Determine the (x, y) coordinate at the center of the cell enclosing the given text.  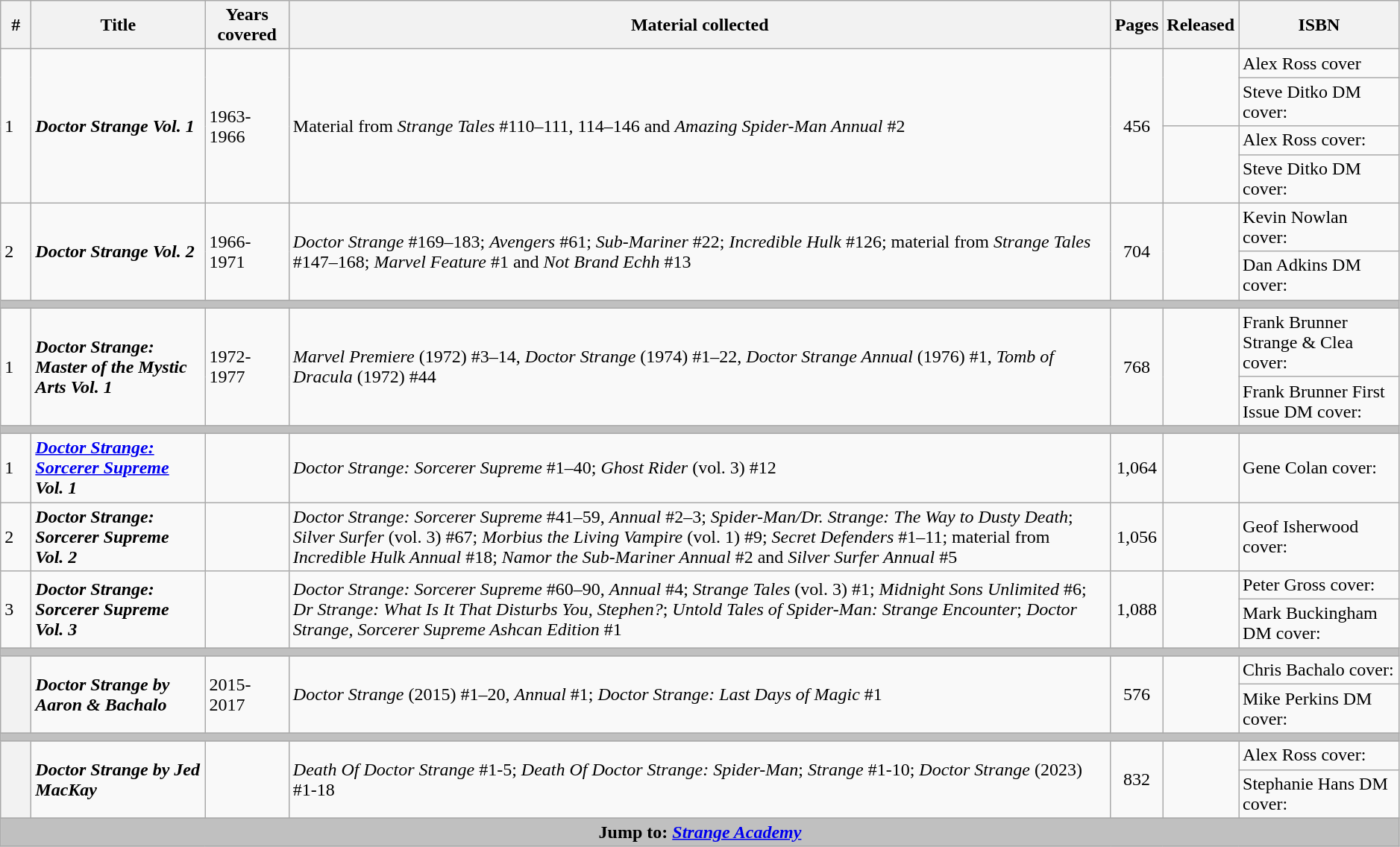
Frank Brunner First Issue DM cover: (1319, 401)
Alex Ross cover (1319, 63)
Kevin Nowlan cover: (1319, 227)
Mike Perkins DM cover: (1319, 708)
1,056 (1137, 537)
832 (1137, 780)
1972-1977 (247, 367)
1966-1971 (247, 251)
Doctor Strange by Aaron & Bachalo (118, 695)
Doctor Strange: Sorcerer Supreme Vol. 3 (118, 610)
1963-1966 (247, 126)
Stephanie Hans DM cover: (1319, 793)
2015-2017 (247, 695)
Doctor Strange (2015) #1–20, Annual #1; Doctor Strange: Last Days of Magic #1 (700, 695)
704 (1137, 251)
Jump to: Strange Academy (700, 832)
Doctor Strange: Sorcerer Supreme Vol. 2 (118, 537)
Released (1201, 25)
Pages (1137, 25)
Doctor Strange Vol. 1 (118, 126)
Gene Colan cover: (1319, 467)
456 (1137, 126)
# (16, 25)
Peter Gross cover: (1319, 585)
Doctor Strange: Sorcerer Supreme #1–40; Ghost Rider (vol. 3) #12 (700, 467)
Doctor Strange by Jed MacKay (118, 780)
Title (118, 25)
Material collected (700, 25)
Frank Brunner Strange & Clea cover: (1319, 342)
3 (16, 610)
Doctor Strange Vol. 2 (118, 251)
ISBN (1319, 25)
1,088 (1137, 610)
576 (1137, 695)
Dan Adkins DM cover: (1319, 276)
Death Of Doctor Strange #1-5; Death Of Doctor Strange: Spider-Man; Strange #1-10; Doctor Strange (2023) #1-18 (700, 780)
Geof Isherwood cover: (1319, 537)
Chris Bachalo cover: (1319, 670)
1,064 (1137, 467)
768 (1137, 367)
Marvel Premiere (1972) #3–14, Doctor Strange (1974) #1–22, Doctor Strange Annual (1976) #1, Tomb of Dracula (1972) #44 (700, 367)
Material from Strange Tales #110–111, 114–146 and Amazing Spider-Man Annual #2 (700, 126)
Doctor Strange: Sorcerer Supreme Vol. 1 (118, 467)
Mark Buckingham DM cover: (1319, 623)
Doctor Strange: Master of the Mystic Arts Vol. 1 (118, 367)
Years covered (247, 25)
